Search for the cell housing the specified text and yield its (x, y) center coordinate. 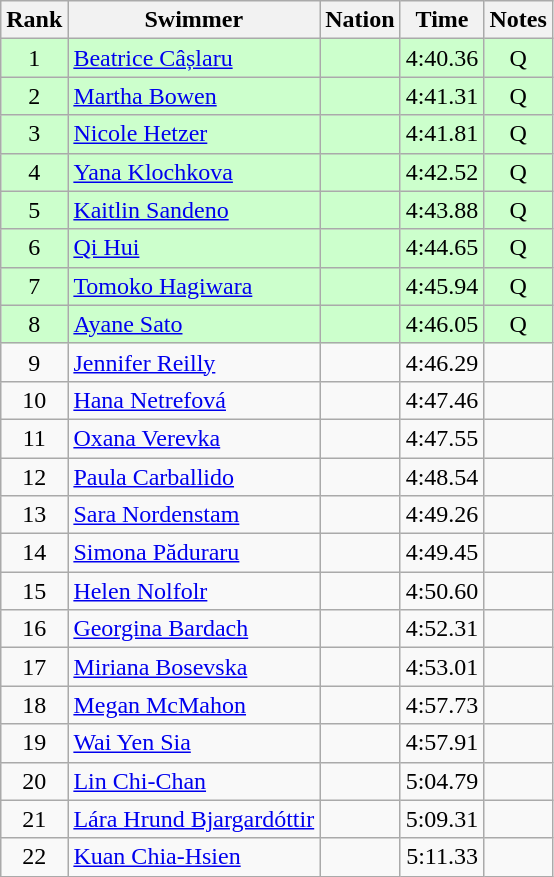
14 (34, 553)
15 (34, 591)
Tomoko Hagiwara (194, 286)
4:41.81 (442, 134)
2 (34, 96)
Rank (34, 20)
Georgina Bardach (194, 629)
Kuan Chia-Hsien (194, 857)
21 (34, 819)
Time (442, 20)
4 (34, 172)
Martha Bowen (194, 96)
Yana Klochkova (194, 172)
5 (34, 210)
1 (34, 58)
4:47.55 (442, 438)
4:53.01 (442, 667)
16 (34, 629)
4:46.29 (442, 362)
Swimmer (194, 20)
7 (34, 286)
4:40.36 (442, 58)
4:47.46 (442, 400)
Sara Nordenstam (194, 515)
Qi Hui (194, 248)
12 (34, 477)
Lin Chi-Chan (194, 781)
Beatrice Câșlaru (194, 58)
11 (34, 438)
5:04.79 (442, 781)
4:52.31 (442, 629)
10 (34, 400)
Wai Yen Sia (194, 743)
Lára Hrund Bjargardóttir (194, 819)
Jennifer Reilly (194, 362)
4:46.05 (442, 324)
5:11.33 (442, 857)
18 (34, 705)
4:57.73 (442, 705)
8 (34, 324)
Notes (518, 20)
Nation (360, 20)
4:57.91 (442, 743)
Kaitlin Sandeno (194, 210)
Nicole Hetzer (194, 134)
19 (34, 743)
17 (34, 667)
4:49.26 (442, 515)
Megan McMahon (194, 705)
4:44.65 (442, 248)
6 (34, 248)
4:43.88 (442, 210)
22 (34, 857)
9 (34, 362)
Hana Netrefová (194, 400)
13 (34, 515)
4:41.31 (442, 96)
Paula Carballido (194, 477)
5:09.31 (442, 819)
4:42.52 (442, 172)
Helen Nolfolr (194, 591)
Ayane Sato (194, 324)
Oxana Verevka (194, 438)
Simona Păduraru (194, 553)
4:45.94 (442, 286)
20 (34, 781)
4:50.60 (442, 591)
Miriana Bosevska (194, 667)
4:49.45 (442, 553)
4:48.54 (442, 477)
3 (34, 134)
